Provide the [X, Y] coordinate of the cell's center where the given text is located.  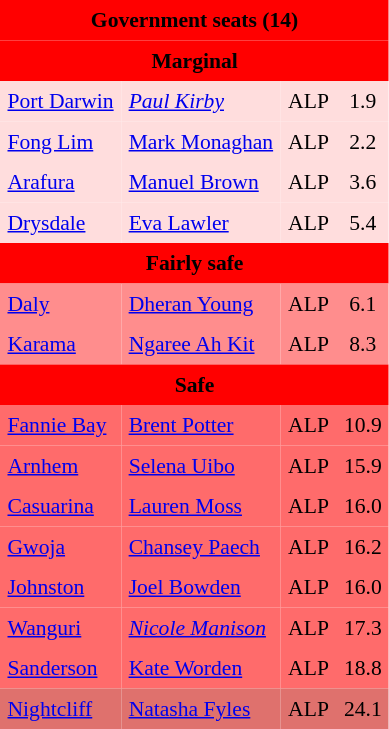
Karama [60, 344]
Government seats (14) [194, 20]
Nightcliff [60, 708]
Eva Lawler [200, 222]
Dheran Young [200, 303]
Fannie Bay [60, 425]
17.3 [362, 627]
Kate Worden [200, 668]
3.6 [362, 182]
6.1 [362, 303]
Gwoja [60, 546]
2.2 [362, 141]
16.2 [362, 546]
Fong Lim [60, 141]
Port Darwin [60, 101]
Chansey Paech [200, 546]
Natasha Fyles [200, 708]
Fairly safe [194, 263]
Wanguri [60, 627]
Joel Bowden [200, 587]
Mark Monaghan [200, 141]
Safe [194, 384]
Ngaree Ah Kit [200, 344]
Manuel Brown [200, 182]
Marginal [194, 60]
Brent Potter [200, 425]
Arafura [60, 182]
Lauren Moss [200, 506]
24.1 [362, 708]
Paul Kirby [200, 101]
Casuarina [60, 506]
15.9 [362, 465]
Arnhem [60, 465]
Sanderson [60, 668]
1.9 [362, 101]
5.4 [362, 222]
Daly [60, 303]
18.8 [362, 668]
8.3 [362, 344]
Selena Uibo [200, 465]
10.9 [362, 425]
Johnston [60, 587]
Drysdale [60, 222]
Nicole Manison [200, 627]
